Scan for the cell matching the given text and deliver its [x, y] coordinate at center. 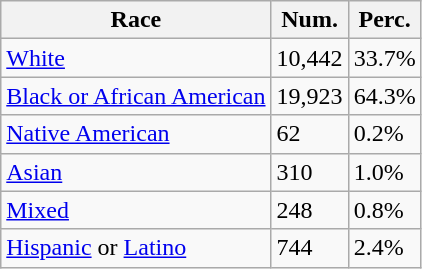
Mixed [136, 210]
Race [136, 20]
33.7% [384, 58]
Native American [136, 134]
2.4% [384, 248]
Hispanic or Latino [136, 248]
0.8% [384, 210]
10,442 [310, 58]
Black or African American [136, 96]
744 [310, 248]
Asian [136, 172]
310 [310, 172]
Num. [310, 20]
1.0% [384, 172]
64.3% [384, 96]
248 [310, 210]
62 [310, 134]
White [136, 58]
0.2% [384, 134]
19,923 [310, 96]
Perc. [384, 20]
